Pinpoint the cell where the given text exists, returning its (x, y) midpoint coordinate. 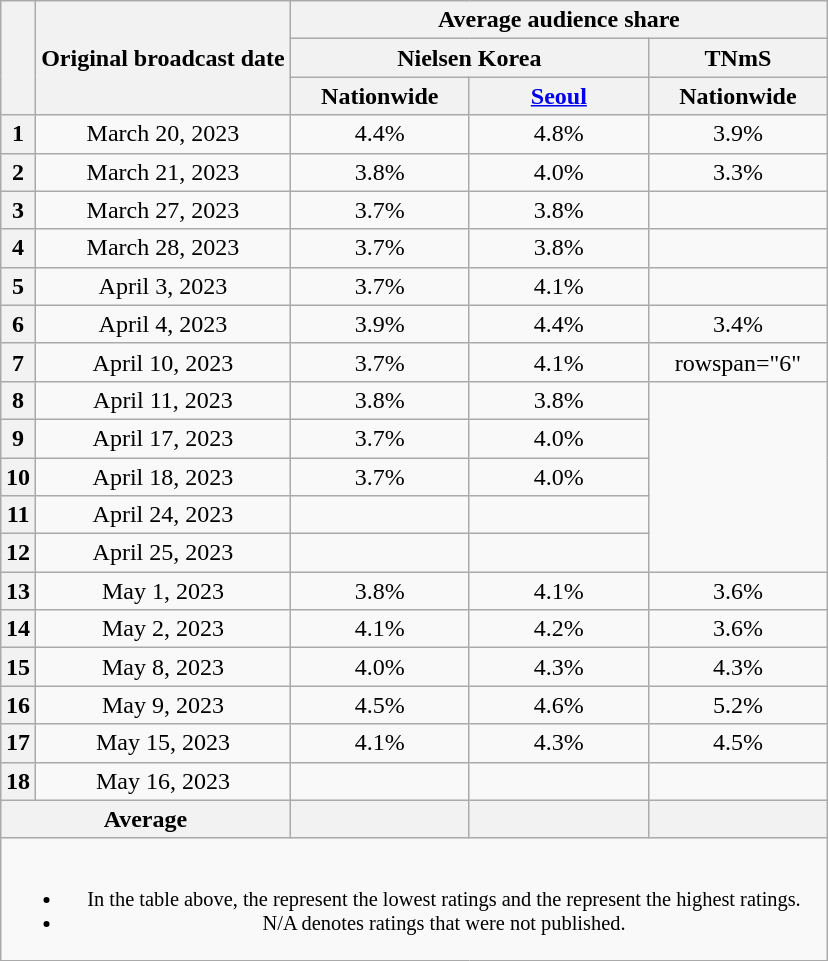
April 11, 2023 (164, 400)
May 1, 2023 (164, 591)
March 21, 2023 (164, 172)
May 2, 2023 (164, 629)
April 10, 2023 (164, 362)
5.2% (738, 705)
16 (18, 705)
May 16, 2023 (164, 781)
10 (18, 477)
March 20, 2023 (164, 134)
8 (18, 400)
April 17, 2023 (164, 438)
April 18, 2023 (164, 477)
3.4% (738, 324)
3 (18, 210)
May 15, 2023 (164, 743)
In the table above, the represent the lowest ratings and the represent the highest ratings.N/A denotes ratings that were not published. (414, 899)
1 (18, 134)
4.6% (558, 705)
9 (18, 438)
Average (146, 819)
2 (18, 172)
rowspan="6" (738, 362)
6 (18, 324)
4.8% (558, 134)
4.2% (558, 629)
May 9, 2023 (164, 705)
12 (18, 553)
May 8, 2023 (164, 667)
April 3, 2023 (164, 286)
3.3% (738, 172)
March 28, 2023 (164, 248)
13 (18, 591)
March 27, 2023 (164, 210)
7 (18, 362)
15 (18, 667)
Seoul (558, 96)
April 25, 2023 (164, 553)
11 (18, 515)
TNmS (738, 58)
5 (18, 286)
4 (18, 248)
18 (18, 781)
April 4, 2023 (164, 324)
14 (18, 629)
Average audience share (558, 20)
Original broadcast date (164, 58)
April 24, 2023 (164, 515)
Nielsen Korea (469, 58)
17 (18, 743)
